Determine the [X, Y] coordinate at the center of the cell enclosing the given text.  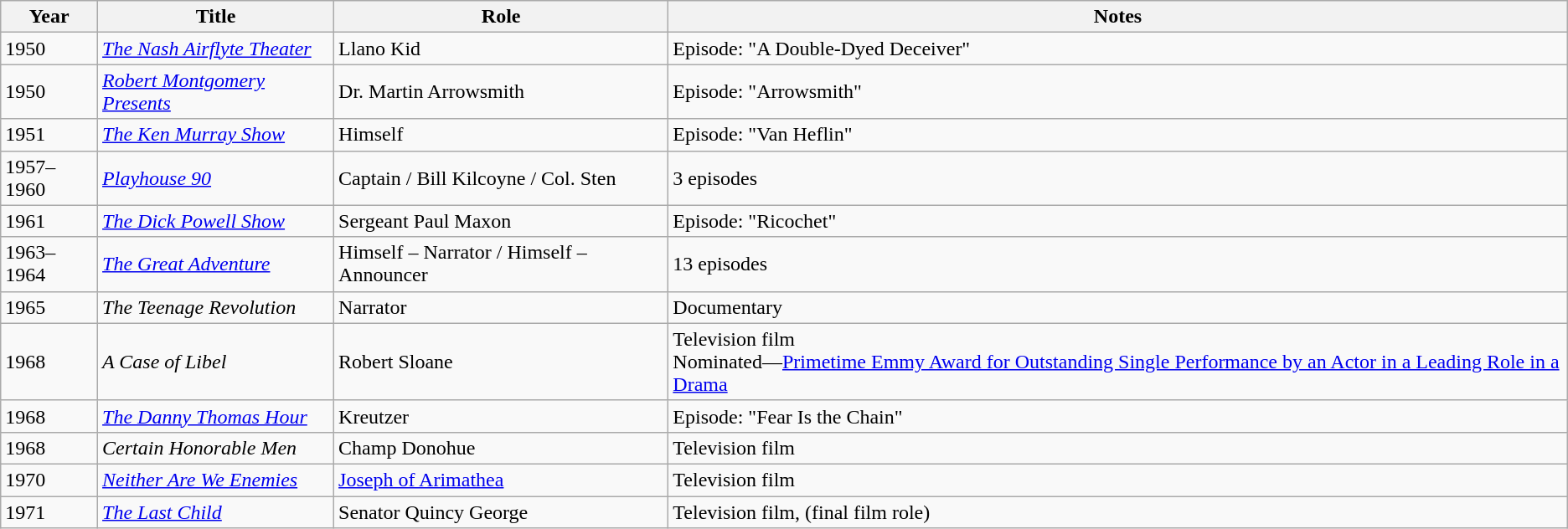
Notes [1117, 17]
3 episodes [1117, 177]
Playhouse 90 [216, 177]
Episode: "Van Heflin" [1117, 135]
The Great Adventure [216, 264]
Year [49, 17]
Himself – Narrator / Himself – Announcer [501, 264]
13 episodes [1117, 264]
Kreutzer [501, 416]
Certain Honorable Men [216, 448]
The Teenage Revolution [216, 307]
1963–1964 [49, 264]
Llano Kid [501, 49]
Neither Are We Enemies [216, 480]
1961 [49, 221]
Episode: "Fear Is the Chain" [1117, 416]
Episode: "Arrowsmith" [1117, 92]
Television film, (final film role) [1117, 511]
Episode: "Ricochet" [1117, 221]
The Nash Airflyte Theater [216, 49]
Robert Sloane [501, 362]
The Danny Thomas Hour [216, 416]
Senator Quincy George [501, 511]
1951 [49, 135]
Title [216, 17]
Sergeant Paul Maxon [501, 221]
Captain / Bill Kilcoyne / Col. Sten [501, 177]
The Dick Powell Show [216, 221]
Dr. Martin Arrowsmith [501, 92]
The Last Child [216, 511]
Joseph of Arimathea [501, 480]
Champ Donohue [501, 448]
Narrator [501, 307]
A Case of Libel [216, 362]
Television filmNominated—Primetime Emmy Award for Outstanding Single Performance by an Actor in a Leading Role in a Drama [1117, 362]
Documentary [1117, 307]
Episode: "A Double-Dyed Deceiver" [1117, 49]
Role [501, 17]
Himself [501, 135]
1970 [49, 480]
Robert Montgomery Presents [216, 92]
The Ken Murray Show [216, 135]
1965 [49, 307]
1971 [49, 511]
1957–1960 [49, 177]
